Detect which cell encompasses the target text, then output its (X, Y) center coordinate. 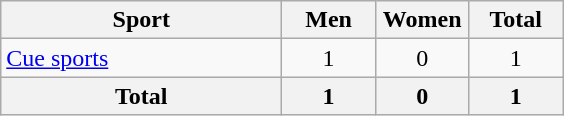
Cue sports (142, 58)
Men (329, 20)
Sport (142, 20)
Women (422, 20)
